Identify which cell holds the provided text, then report its [x, y] central coordinate. 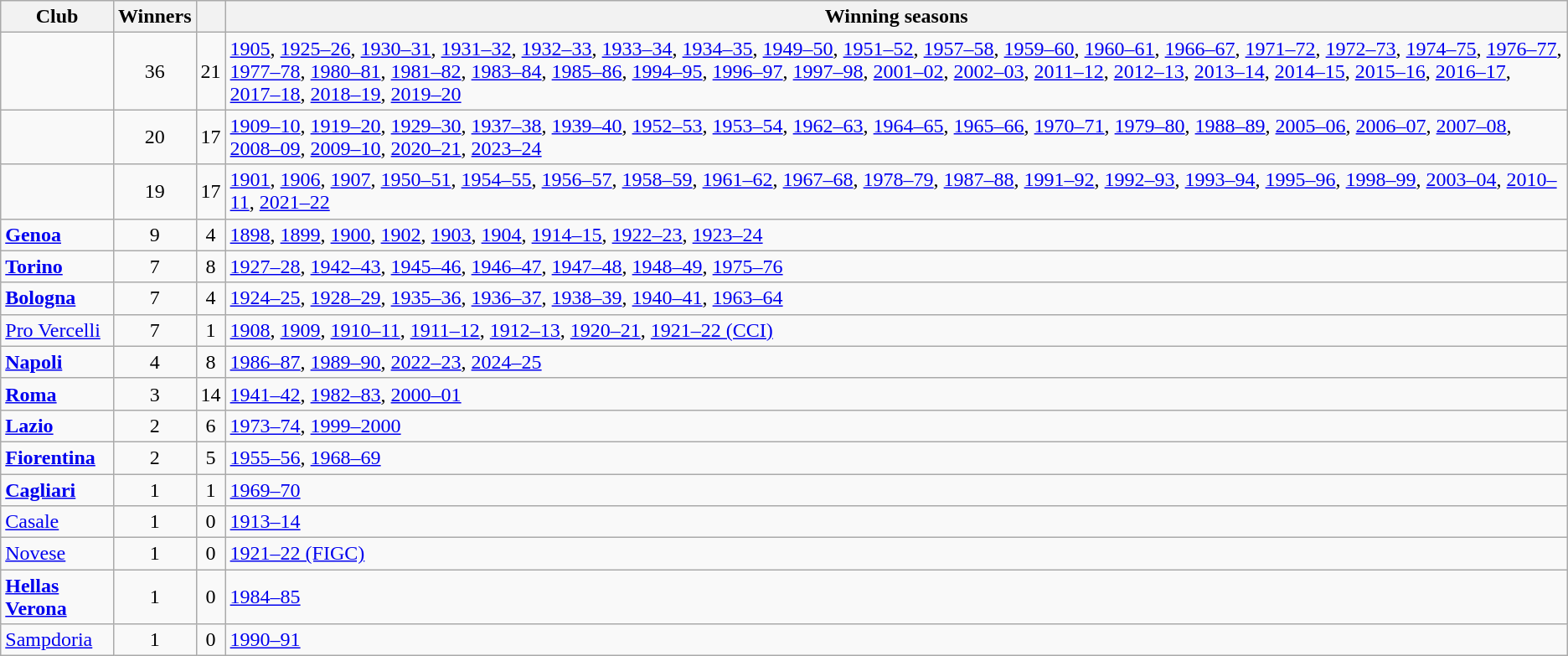
3 [154, 394]
1941–42, 1982–83, 2000–01 [896, 394]
1921–22 (FIGC) [896, 554]
Winning seasons [896, 17]
1913–14 [896, 522]
1986–87, 1989–90, 2022–23, 2024–25 [896, 362]
6 [211, 426]
1973–74, 1999–2000 [896, 426]
1927–28, 1942–43, 1945–46, 1946–47, 1947–48, 1948–49, 1975–76 [896, 266]
36 [154, 71]
1908, 1909, 1910–11, 1911–12, 1912–13, 1920–21, 1921–22 (CCI) [896, 330]
Napoli [57, 362]
14 [211, 394]
Pro Vercelli [57, 330]
Hellas Verona [57, 597]
1984–85 [896, 597]
1924–25, 1928–29, 1935–36, 1936–37, 1938–39, 1940–41, 1963–64 [896, 298]
1990–91 [896, 640]
19 [154, 191]
1955–56, 1968–69 [896, 457]
Genoa [57, 235]
Cagliari [57, 490]
Bologna [57, 298]
1898, 1899, 1900, 1902, 1903, 1904, 1914–15, 1922–23, 1923–24 [896, 235]
Club [57, 17]
Fiorentina [57, 457]
Sampdoria [57, 640]
Torino [57, 266]
Lazio [57, 426]
Winners [154, 17]
Casale [57, 522]
5 [211, 457]
9 [154, 235]
1969–70 [896, 490]
20 [154, 137]
Roma [57, 394]
21 [211, 71]
Novese [57, 554]
